Scan for the cell matching the given text and deliver its (X, Y) coordinate at center. 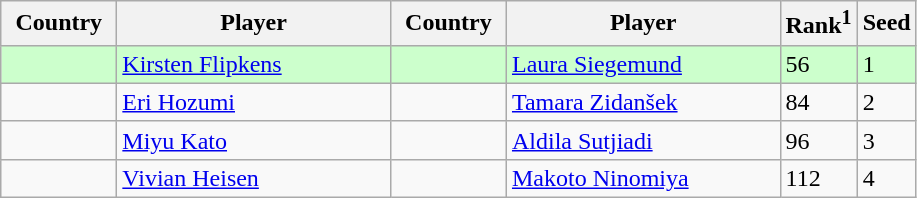
Seed (886, 24)
2 (886, 102)
Aldila Sutjiadi (643, 140)
4 (886, 178)
Eri Hozumi (254, 102)
112 (818, 178)
Vivian Heisen (254, 178)
84 (818, 102)
Laura Siegemund (643, 64)
1 (886, 64)
3 (886, 140)
Kirsten Flipkens (254, 64)
96 (818, 140)
Miyu Kato (254, 140)
Makoto Ninomiya (643, 178)
56 (818, 64)
Rank1 (818, 24)
Tamara Zidanšek (643, 102)
